Return [x, y] of the center of cell containing provided text 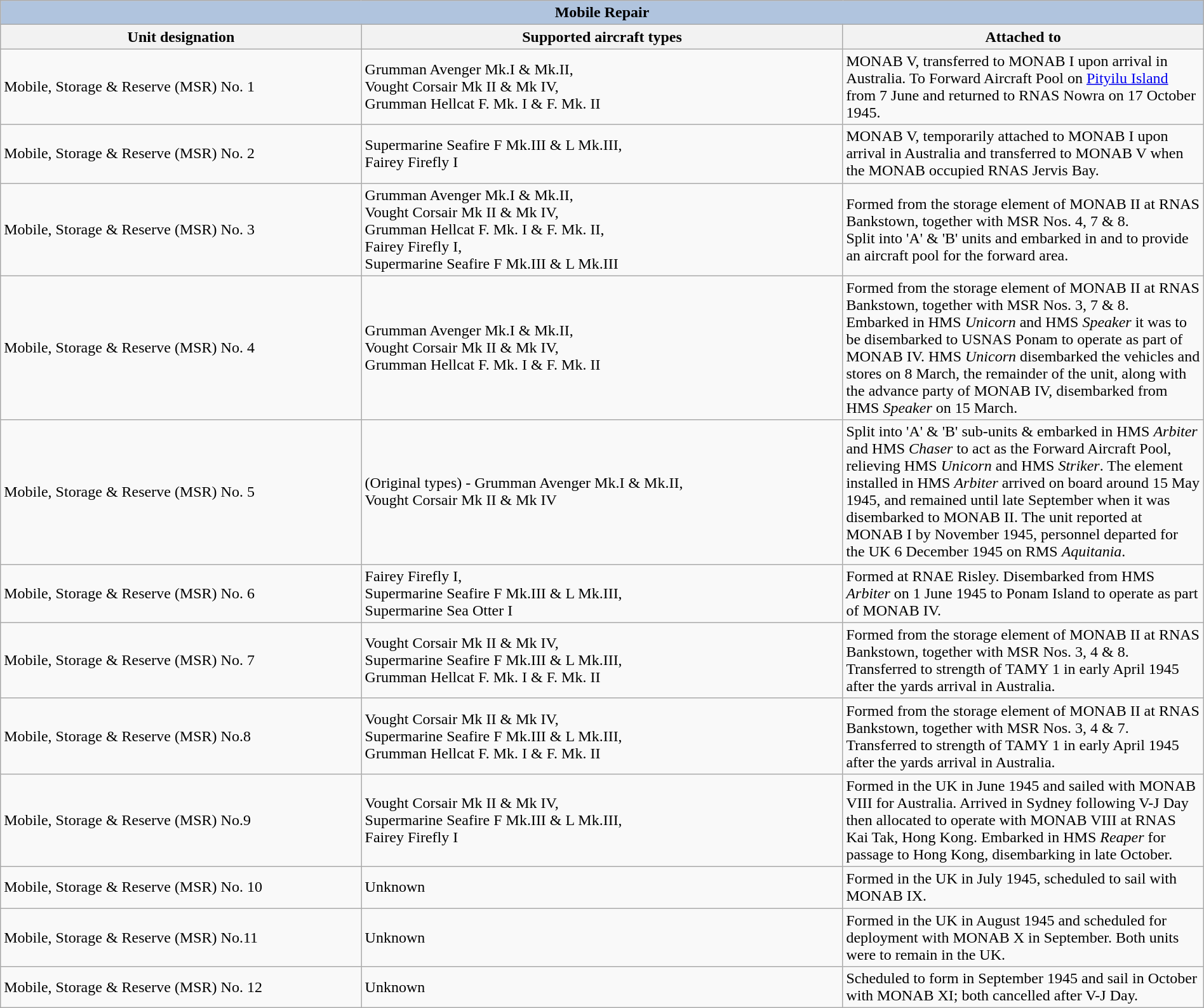
Mobile, Storage & Reserve (MSR) No. 4 [181, 348]
Mobile, Storage & Reserve (MSR) No. 1 [181, 86]
Mobile, Storage & Reserve (MSR) No. 2 [181, 154]
Formed in the UK in August 1945 and scheduled for deployment with MONAB X in September. Both units were to remain in the UK. [1023, 937]
Mobile, Storage & Reserve (MSR) No. 3 [181, 229]
Attached to [1023, 37]
Supported aircraft types [602, 37]
Mobile, Storage & Reserve (MSR) No. 6 [181, 593]
MONAB V, temporarily attached to MONAB I upon arrival in Australia and transferred to MONAB V when the MONAB occupied RNAS Jervis Bay. [1023, 154]
Fairey Firefly I,Supermarine Seafire F Mk.III & L Mk.III,Supermarine Sea Otter I [602, 593]
Mobile, Storage & Reserve (MSR) No.9 [181, 820]
Formed in the UK in July 1945, scheduled to sail with MONAB IX. [1023, 887]
Mobile Repair [602, 13]
(Original types) - Grumman Avenger Mk.I & Mk.II,Vought Corsair Mk II & Mk IV [602, 492]
Scheduled to form in September 1945 and sail in October with MONAB XI; both cancelled after V-J Day. [1023, 987]
Unit designation [181, 37]
Supermarine Seafire F Mk.III & L Mk.III,Fairey Firefly I [602, 154]
Mobile, Storage & Reserve (MSR) No.8 [181, 736]
Mobile, Storage & Reserve (MSR) No.11 [181, 937]
Mobile, Storage & Reserve (MSR) No. 5 [181, 492]
Vought Corsair Mk II & Mk IV,Supermarine Seafire F Mk.III & L Mk.III,Fairey Firefly I [602, 820]
Mobile, Storage & Reserve (MSR) No. 7 [181, 661]
Mobile, Storage & Reserve (MSR) No. 12 [181, 987]
Formed at RNAE Risley. Disembarked from HMS Arbiter on 1 June 1945 to Ponam Island to operate as part of MONAB IV. [1023, 593]
Mobile, Storage & Reserve (MSR) No. 10 [181, 887]
